Scan for the cell matching the given text and deliver its (X, Y) coordinate at center. 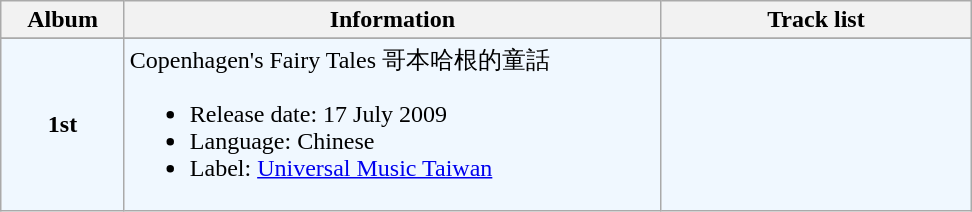
Copenhagen's Fairy Tales 哥本哈根的童話Release date: 17 July 2009Language: ChineseLabel: Universal Music Taiwan (392, 125)
Information (392, 20)
1st (63, 125)
Album (63, 20)
Track list (816, 20)
